From the cell containing the given text, extract its center point as [x, y] coordinate. 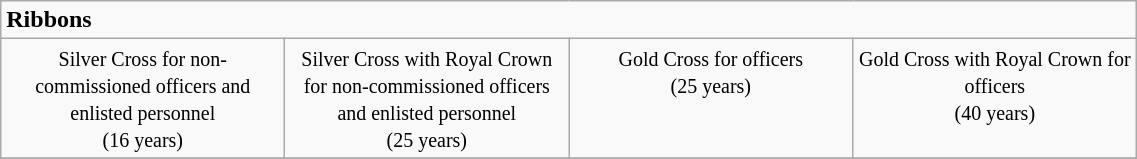
Silver Cross for non-commissioned officers and enlisted personnel(16 years) [143, 98]
Gold Cross for officers(25 years) [711, 98]
Ribbons [569, 20]
Gold Cross with Royal Crown for officers(40 years) [995, 98]
Silver Cross with Royal Crown for non-commissioned officers and enlisted personnel (25 years) [427, 98]
